Capture the cell that displays the provided text and extract its [x, y] central coordinate. 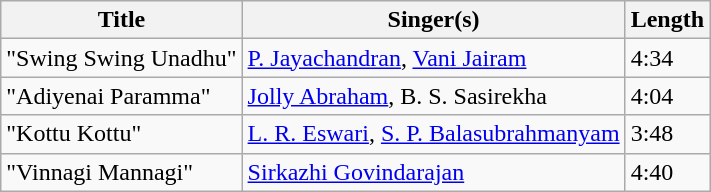
"Vinnagi Mannagi" [122, 172]
Sirkazhi Govindarajan [434, 172]
Jolly Abraham, B. S. Sasirekha [434, 96]
3:48 [667, 134]
Singer(s) [434, 20]
L. R. Eswari, S. P. Balasubrahmanyam [434, 134]
P. Jayachandran, Vani Jairam [434, 58]
"Kottu Kottu" [122, 134]
4:04 [667, 96]
"Adiyenai Paramma" [122, 96]
Title [122, 20]
Length [667, 20]
4:34 [667, 58]
4:40 [667, 172]
"Swing Swing Unadhu" [122, 58]
